Return [x, y] of the center of cell containing provided text 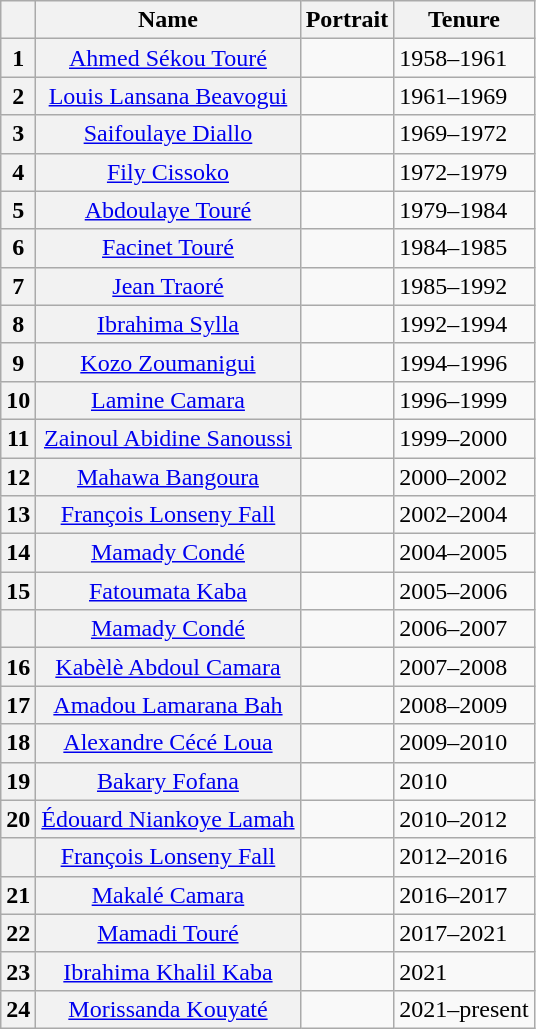
2021–present [464, 1009]
9 [18, 362]
17 [18, 705]
1979–1984 [464, 210]
1985–1992 [464, 286]
2007–2008 [464, 667]
24 [18, 1009]
Facinet Touré [168, 248]
2004–2005 [464, 553]
Kabèlè Abdoul Camara [168, 667]
Fily Cissoko [168, 172]
23 [18, 971]
16 [18, 667]
1994–1996 [464, 362]
2006–2007 [464, 629]
3 [18, 134]
1 [18, 58]
Édouard Niankoye Lamah [168, 819]
15 [18, 591]
2010–2012 [464, 819]
Lamine Camara [168, 400]
Fatoumata Kaba [168, 591]
1984–1985 [464, 248]
2017–2021 [464, 933]
Mamadi Touré [168, 933]
1961–1969 [464, 96]
2010 [464, 781]
5 [18, 210]
Name [168, 20]
1958–1961 [464, 58]
1992–1994 [464, 324]
2 [18, 96]
8 [18, 324]
Kozo Zoumanigui [168, 362]
Bakary Fofana [168, 781]
2002–2004 [464, 515]
Portrait [347, 20]
22 [18, 933]
Tenure [464, 20]
1972–1979 [464, 172]
10 [18, 400]
1996–1999 [464, 400]
Amadou Lamarana Bah [168, 705]
Alexandre Cécé Loua [168, 743]
Mahawa Bangoura [168, 477]
19 [18, 781]
2000–2002 [464, 477]
1999–2000 [464, 438]
Ahmed Sékou Touré [168, 58]
14 [18, 553]
Ibrahima Khalil Kaba [168, 971]
Abdoulaye Touré [168, 210]
18 [18, 743]
Zainoul Abidine Sanoussi [168, 438]
2008–2009 [464, 705]
11 [18, 438]
Makalé Camara [168, 895]
2012–2016 [464, 857]
21 [18, 895]
Louis Lansana Beavogui [168, 96]
Jean Traoré [168, 286]
Saifoulaye Diallo [168, 134]
6 [18, 248]
Ibrahima Sylla [168, 324]
7 [18, 286]
2009–2010 [464, 743]
4 [18, 172]
2016–2017 [464, 895]
1969–1972 [464, 134]
2021 [464, 971]
20 [18, 819]
Morissanda Kouyaté [168, 1009]
2005–2006 [464, 591]
12 [18, 477]
13 [18, 515]
